Provide the [X, Y] coordinate of the cell's center where the given text is located.  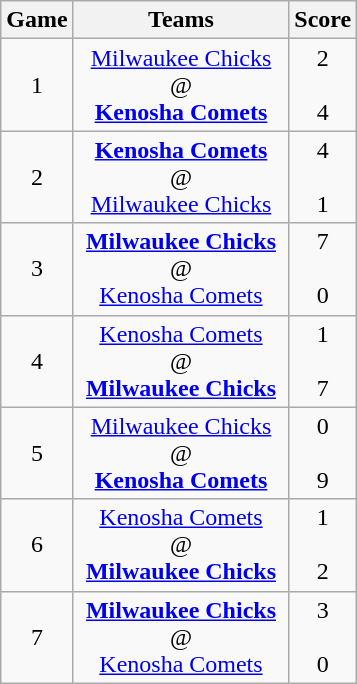
17 [323, 361]
2 [37, 177]
24 [323, 85]
7 [37, 637]
5 [37, 453]
Score [323, 20]
Milwaukee Chicks @Kenosha Comets [181, 85]
12 [323, 545]
Game [37, 20]
1 [37, 85]
3 [37, 269]
41 [323, 177]
09 [323, 453]
30 [323, 637]
4 [37, 361]
Teams [181, 20]
6 [37, 545]
70 [323, 269]
